For the text-containing cell, return its midpoint in [x, y] coordinate format. 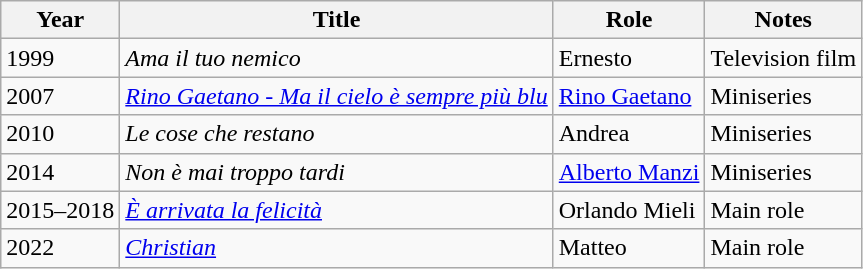
Orlando Mieli [629, 210]
Role [629, 20]
1999 [60, 58]
Andrea [629, 134]
Title [336, 20]
Le cose che restano [336, 134]
Ernesto [629, 58]
Rino Gaetano - Ma il cielo è sempre più blu [336, 96]
Alberto Manzi [629, 172]
Christian [336, 248]
2010 [60, 134]
Rino Gaetano [629, 96]
Television film [784, 58]
Non è mai troppo tardi [336, 172]
2022 [60, 248]
Year [60, 20]
2007 [60, 96]
È arrivata la felicità [336, 210]
2015–2018 [60, 210]
2014 [60, 172]
Matteo [629, 248]
Notes [784, 20]
Ama il tuo nemico [336, 58]
